Determine the [X, Y] coordinate at the center of the cell enclosing the given text.  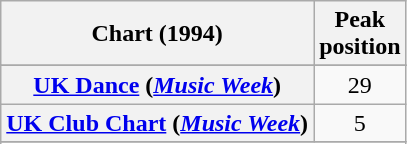
UK Dance (Music Week) [158, 85]
29 [360, 85]
Peakposition [360, 34]
Chart (1994) [158, 34]
5 [360, 123]
UK Club Chart (Music Week) [158, 123]
